Locate the cell with the specified text and output its [X, Y] center coordinate. 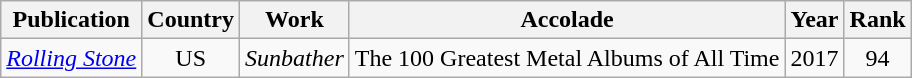
2017 [814, 58]
94 [878, 58]
Publication [72, 20]
Rolling Stone [72, 58]
Rank [878, 20]
Year [814, 20]
Work [295, 20]
Sunbather [295, 58]
Accolade [567, 20]
The 100 Greatest Metal Albums of All Time [567, 58]
Country [191, 20]
US [191, 58]
